Extract the [x, y] coordinate from the center of the cell holding the provided text.  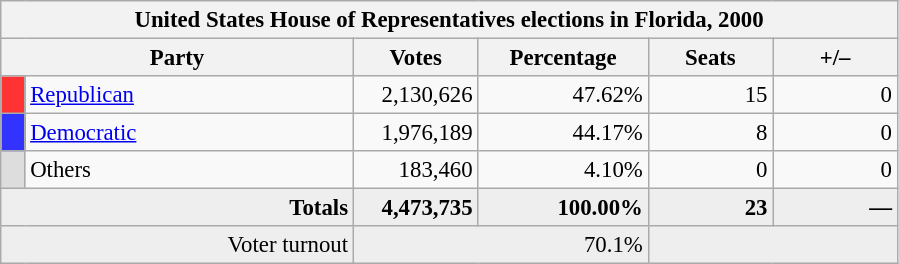
Others [189, 170]
23 [710, 208]
Votes [416, 58]
4,473,735 [416, 208]
United States House of Representatives elections in Florida, 2000 [450, 20]
183,460 [416, 170]
Seats [710, 58]
Democratic [189, 133]
15 [710, 95]
Republican [189, 95]
8 [710, 133]
47.62% [563, 95]
— [836, 208]
+/– [836, 58]
Totals [178, 208]
2,130,626 [416, 95]
1,976,189 [416, 133]
Voter turnout [178, 245]
4.10% [563, 170]
100.00% [563, 208]
70.1% [500, 245]
Percentage [563, 58]
44.17% [563, 133]
Party [178, 58]
